Return [x, y] of the center of cell containing provided text 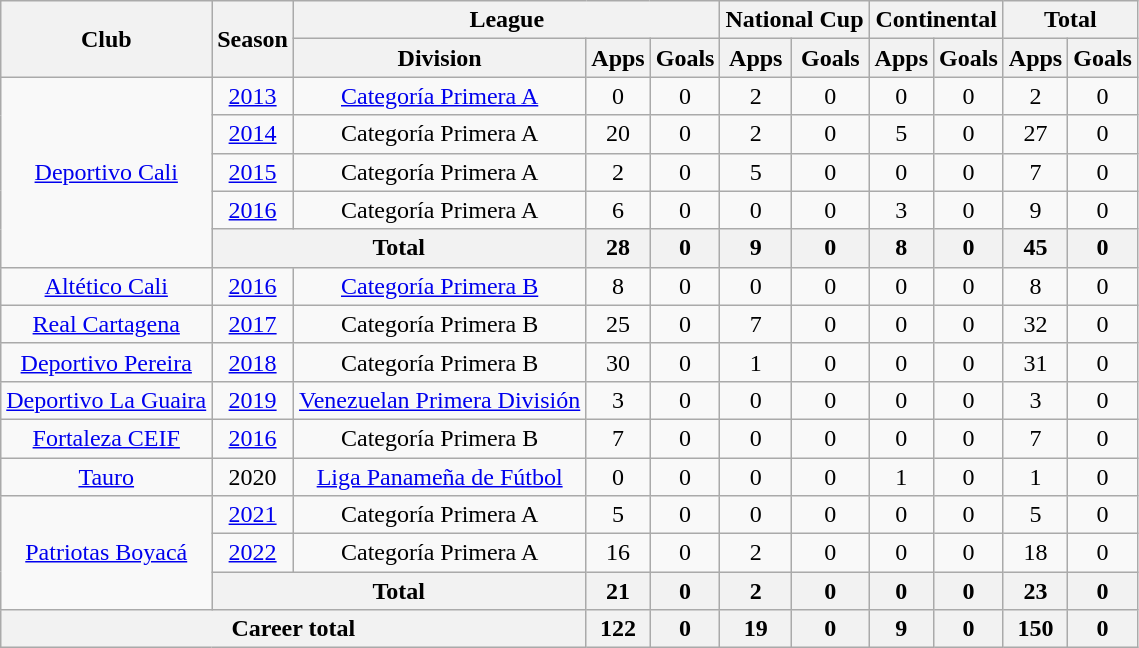
League [506, 20]
122 [618, 629]
Liga Panameña de Fútbol [439, 477]
21 [618, 591]
Altético Cali [106, 286]
2018 [253, 362]
16 [618, 553]
Division [439, 58]
2015 [253, 172]
18 [1035, 553]
2017 [253, 324]
32 [1035, 324]
2021 [253, 515]
28 [618, 248]
150 [1035, 629]
2013 [253, 96]
National Cup [794, 20]
2020 [253, 477]
Deportivo Cali [106, 172]
30 [618, 362]
Deportivo Pereira [106, 362]
Season [253, 39]
45 [1035, 248]
Career total [294, 629]
Tauro [106, 477]
Continental [936, 20]
Patriotas Boyacá [106, 553]
31 [1035, 362]
Fortaleza CEIF [106, 438]
Deportivo La Guaira [106, 400]
Club [106, 39]
2019 [253, 400]
2014 [253, 134]
27 [1035, 134]
Venezuelan Primera División [439, 400]
19 [756, 629]
20 [618, 134]
Real Cartagena [106, 324]
25 [618, 324]
2022 [253, 553]
6 [618, 210]
23 [1035, 591]
